Extract the (x, y) coordinate from the center of the cell holding the provided text.  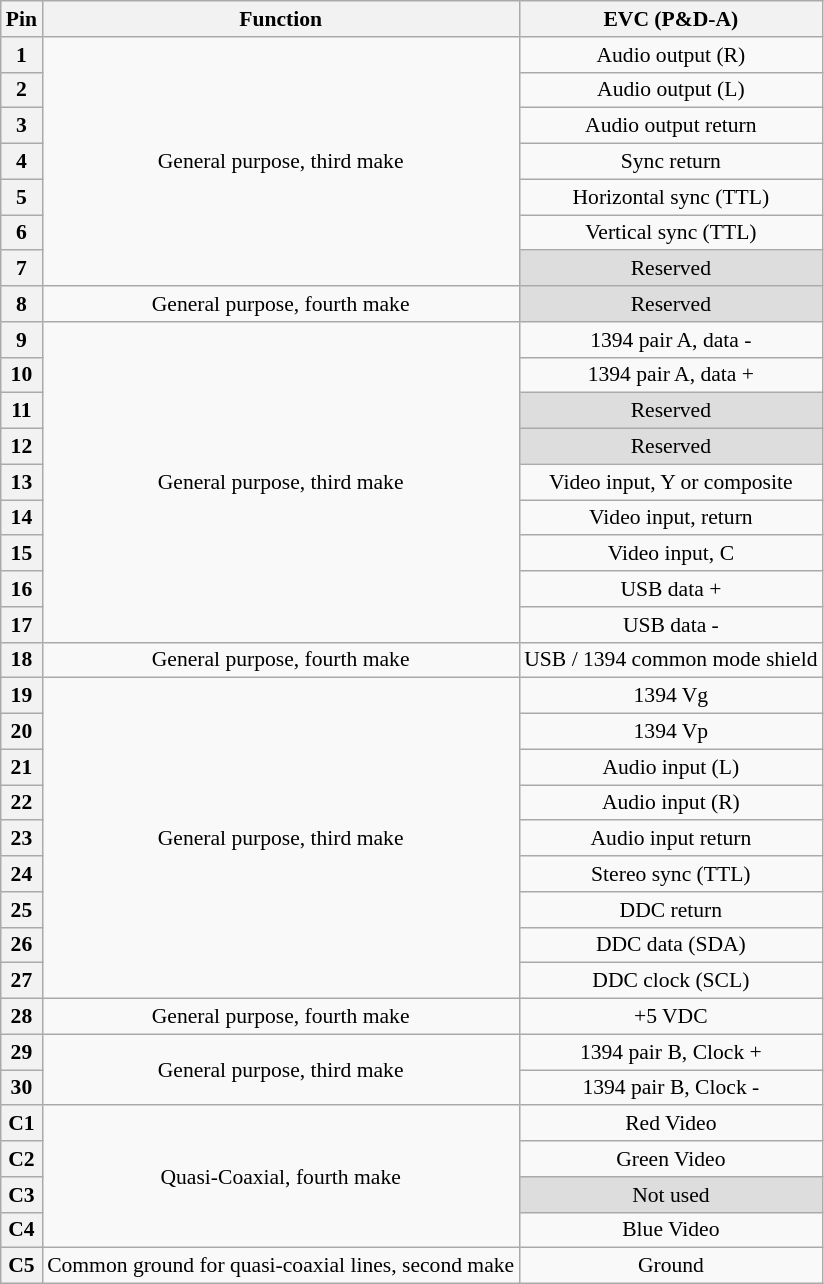
Ground (670, 1266)
3 (22, 126)
22 (22, 803)
Sync return (670, 162)
EVC (P&D-A) (670, 19)
USB data - (670, 625)
1 (22, 55)
19 (22, 696)
27 (22, 981)
Audio output (R) (670, 55)
Vertical sync (TTL) (670, 233)
Quasi-Coaxial, fourth make (280, 1177)
17 (22, 625)
1394 Vp (670, 732)
20 (22, 732)
6 (22, 233)
13 (22, 482)
24 (22, 874)
15 (22, 554)
Stereo sync (TTL) (670, 874)
Audio input (R) (670, 803)
+5 VDC (670, 1017)
Blue Video (670, 1230)
23 (22, 839)
C1 (22, 1124)
21 (22, 767)
30 (22, 1088)
4 (22, 162)
16 (22, 589)
Audio output return (670, 126)
Audio input return (670, 839)
1394 pair B, Clock + (670, 1052)
USB / 1394 common mode shield (670, 660)
1394 pair A, data + (670, 375)
C4 (22, 1230)
25 (22, 910)
Not used (670, 1195)
9 (22, 340)
Pin (22, 19)
Video input, Y or composite (670, 482)
29 (22, 1052)
26 (22, 945)
10 (22, 375)
1394 pair B, Clock - (670, 1088)
11 (22, 411)
Audio input (L) (670, 767)
DDC return (670, 910)
C2 (22, 1159)
DDC clock (SCL) (670, 981)
14 (22, 518)
Red Video (670, 1124)
1394 pair A, data - (670, 340)
USB data + (670, 589)
7 (22, 269)
2 (22, 90)
Common ground for quasi-coaxial lines, second make (280, 1266)
28 (22, 1017)
18 (22, 660)
C5 (22, 1266)
Audio output (L) (670, 90)
1394 Vg (670, 696)
Video input, return (670, 518)
Green Video (670, 1159)
Function (280, 19)
Video input, C (670, 554)
Horizontal sync (TTL) (670, 197)
8 (22, 304)
C3 (22, 1195)
12 (22, 447)
5 (22, 197)
DDC data (SDA) (670, 945)
